Extract the [X, Y] coordinate from the center of the cell holding the provided text.  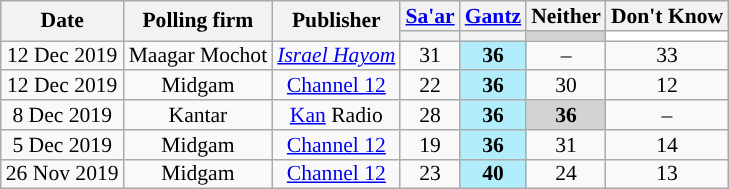
30 [566, 86]
23 [430, 174]
Maagar Mochot [198, 56]
24 [566, 174]
26 Nov 2019 [62, 174]
Gantz [493, 16]
40 [493, 174]
33 [667, 56]
13 [667, 174]
Don't Know [667, 16]
Israel Hayom [336, 56]
12 [667, 86]
19 [430, 145]
Sa'ar [430, 16]
Kan Radio [336, 115]
Publisher [336, 21]
5 Dec 2019 [62, 145]
14 [667, 145]
Polling firm [198, 21]
Kantar [198, 115]
22 [430, 86]
8 Dec 2019 [62, 115]
28 [430, 115]
Date [62, 21]
Neither [566, 16]
